Pinpoint the cell where the given text exists, returning its [x, y] midpoint coordinate. 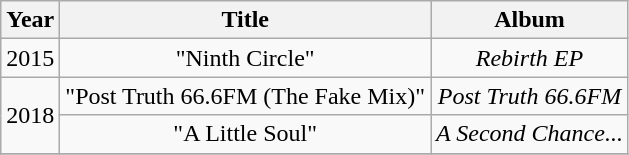
"A Little Soul" [246, 134]
"Post Truth 66.6FM (The Fake Mix)" [246, 96]
Album [530, 20]
2018 [30, 115]
Rebirth EP [530, 58]
Post Truth 66.6FM [530, 96]
Year [30, 20]
A Second Chance... [530, 134]
2015 [30, 58]
"Ninth Circle" [246, 58]
Title [246, 20]
